Locate the cell with the specified text and output its [X, Y] center coordinate. 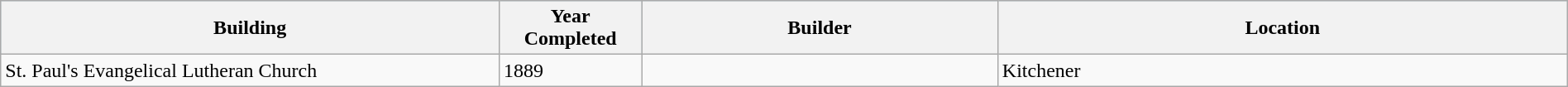
St. Paul's Evangelical Lutheran Church [250, 70]
Kitchener [1282, 70]
1889 [571, 70]
Year Completed [571, 28]
Location [1282, 28]
Building [250, 28]
Builder [820, 28]
